Scan for the cell matching the given text and deliver its [x, y] coordinate at center. 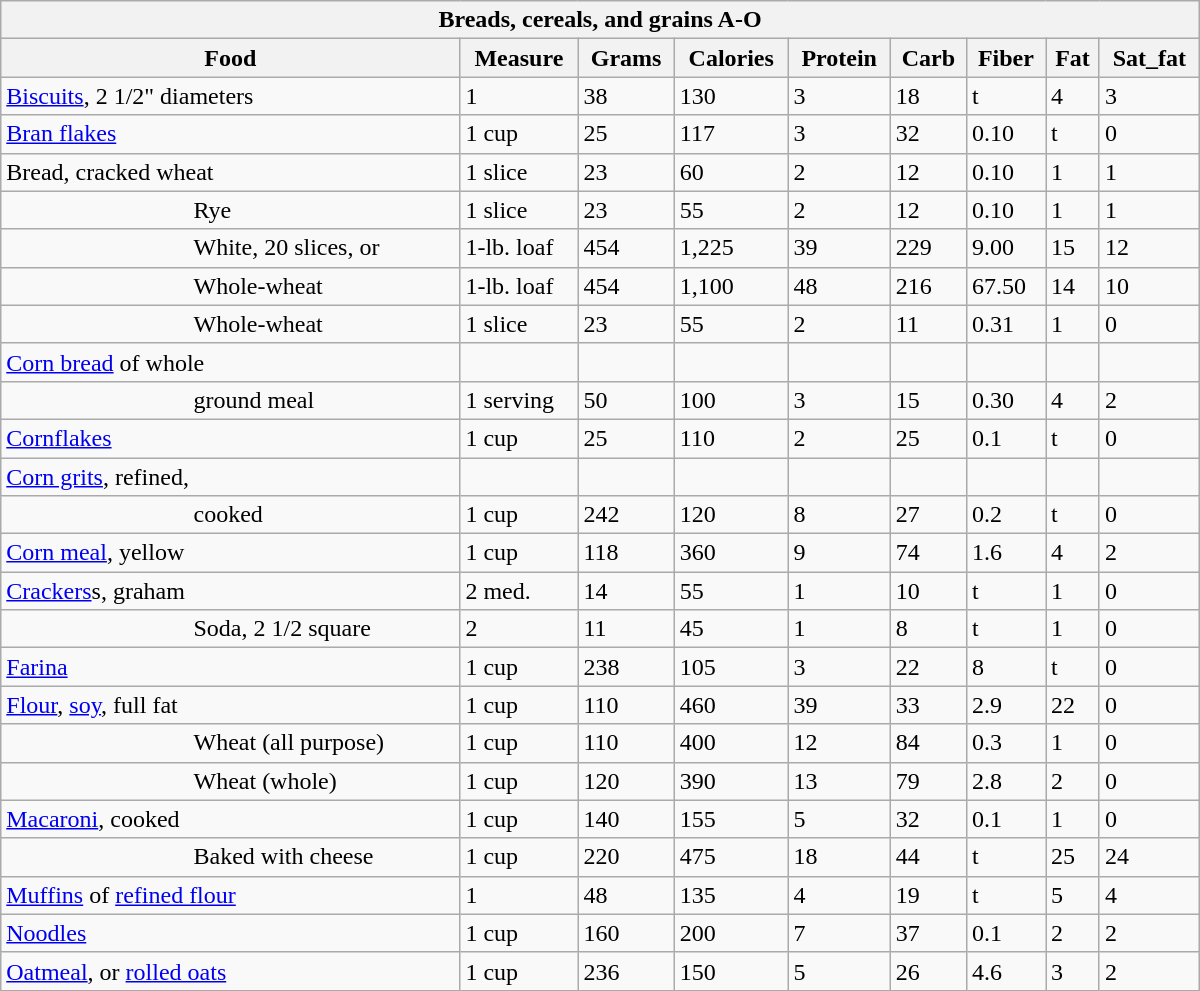
38 [626, 96]
Protein [839, 58]
Wheat (whole) [230, 781]
26 [928, 971]
229 [928, 248]
Cornflakes [230, 438]
Rye [230, 210]
1.6 [1006, 553]
79 [928, 781]
2.8 [1006, 781]
19 [928, 895]
Corn meal, yellow [230, 553]
0.31 [1006, 324]
Breads, cereals, and grains A-O [600, 20]
Soda, 2 1/2 square [230, 629]
140 [626, 819]
Oatmeal, or rolled oats [230, 971]
Baked with cheese [230, 857]
Noodles [230, 933]
150 [731, 971]
Corn grits, refined, [230, 477]
Flour, soy, full fat [230, 705]
Wheat (all purpose) [230, 743]
84 [928, 743]
475 [731, 857]
Measure [519, 58]
Calories [731, 58]
cooked [230, 515]
200 [731, 933]
Macaroni, cooked [230, 819]
50 [626, 400]
74 [928, 553]
130 [731, 96]
460 [731, 705]
236 [626, 971]
0.30 [1006, 400]
400 [731, 743]
Crackerss, graham [230, 591]
White, 20 slices, or [230, 248]
Bran flakes [230, 134]
2 med. [519, 591]
Muffins of refined flour [230, 895]
Bread, cracked wheat [230, 172]
Sat_fat [1149, 58]
Fat [1073, 58]
13 [839, 781]
67.50 [1006, 286]
Fiber [1006, 58]
1,100 [731, 286]
ground meal [230, 400]
44 [928, 857]
100 [731, 400]
2.9 [1006, 705]
105 [731, 667]
216 [928, 286]
220 [626, 857]
360 [731, 553]
155 [731, 819]
33 [928, 705]
117 [731, 134]
390 [731, 781]
Food [230, 58]
1,225 [731, 248]
9.00 [1006, 248]
135 [731, 895]
Grams [626, 58]
160 [626, 933]
9 [839, 553]
Farina [230, 667]
60 [731, 172]
24 [1149, 857]
Biscuits, 2 1/2" diameters [230, 96]
27 [928, 515]
Corn bread of whole [230, 362]
1 serving [519, 400]
0.3 [1006, 743]
242 [626, 515]
238 [626, 667]
4.6 [1006, 971]
Carb [928, 58]
118 [626, 553]
37 [928, 933]
0.2 [1006, 515]
7 [839, 933]
45 [731, 629]
